Capture the cell that displays the provided text and extract its (x, y) central coordinate. 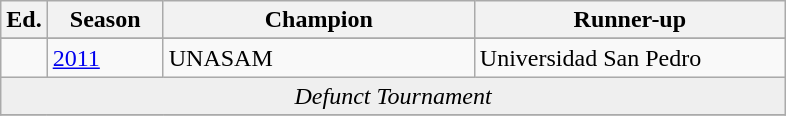
Champion (318, 20)
UNASAM (318, 58)
Universidad San Pedro (630, 58)
Runner-up (630, 20)
Ed. (24, 20)
Season (105, 20)
Defunct Tournament (394, 96)
2011 (105, 58)
